Identify which cell holds the provided text, then report its (X, Y) central coordinate. 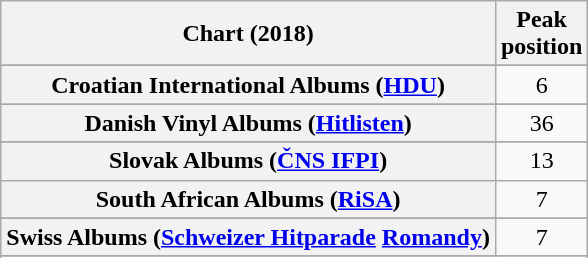
36 (541, 123)
Chart (2018) (248, 34)
Slovak Albums (ČNS IFPI) (248, 161)
South African Albums (RiSA) (248, 199)
Croatian International Albums (HDU) (248, 85)
13 (541, 161)
Swiss Albums (Schweizer Hitparade Romandy) (248, 237)
Danish Vinyl Albums (Hitlisten) (248, 123)
Peakposition (541, 34)
6 (541, 85)
